From the cell containing the given text, extract its center point as [X, Y] coordinate. 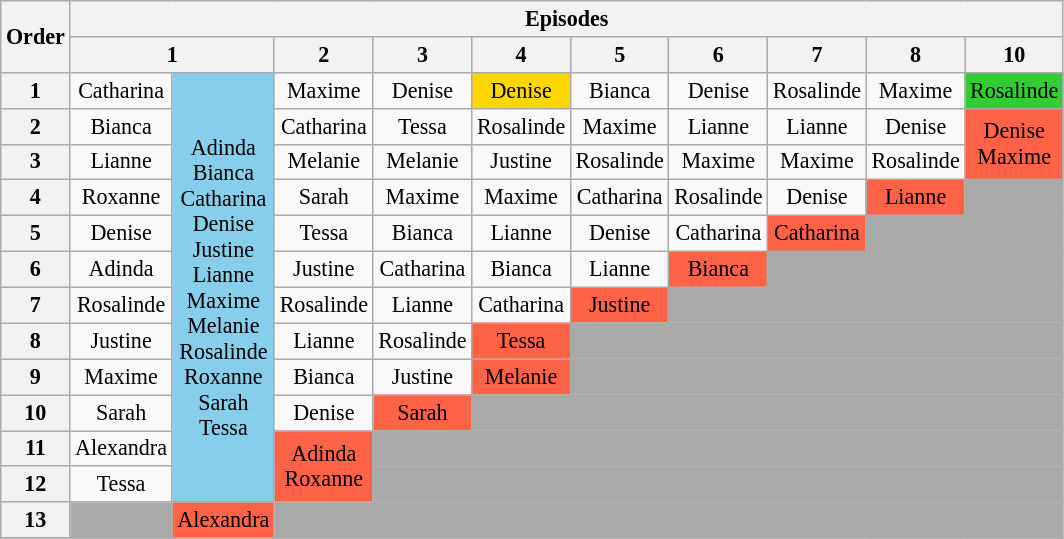
DeniseMaxime [1014, 144]
Adinda Bianca Catharina Denise Justine Lianne Maxime Melanie Rosalinde RoxanneSarah Tessa [223, 287]
AdindaRoxanne [324, 466]
Roxanne [121, 198]
9 [36, 377]
11 [36, 448]
Order [36, 36]
12 [36, 484]
Adinda [121, 269]
13 [36, 520]
Episodes [567, 18]
